Return (x, y) of the center of cell containing provided text 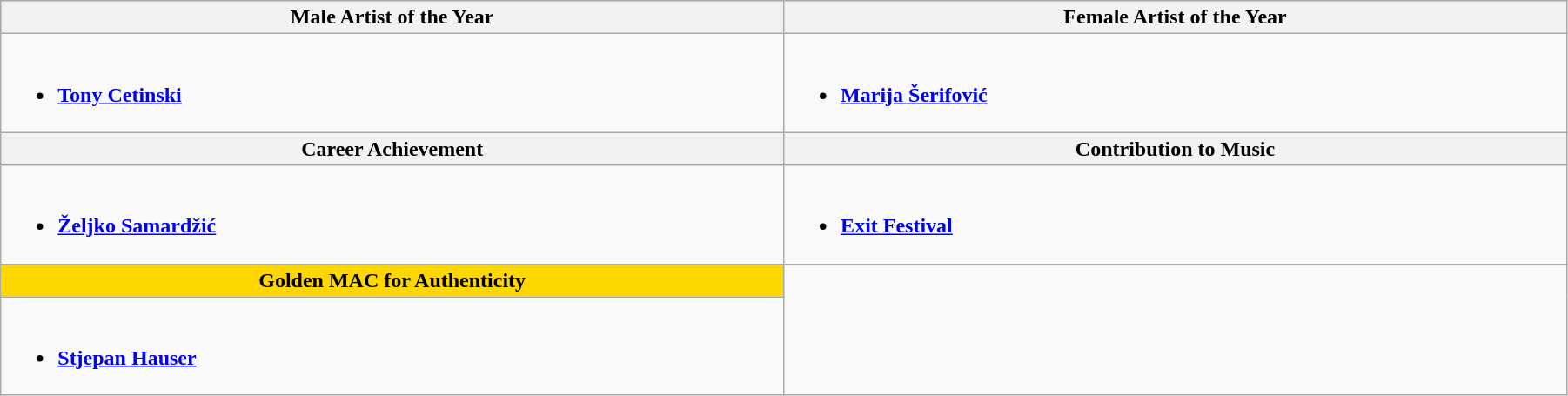
Golden MAC for Authenticity (392, 280)
Career Achievement (392, 149)
Male Artist of the Year (392, 17)
Tony Cetinski (392, 84)
Željko Samardžić (392, 214)
Exit Festival (1176, 214)
Marija Šerifović (1176, 84)
Female Artist of the Year (1176, 17)
Stjepan Hauser (392, 346)
Contribution to Music (1176, 149)
